Extract the (x, y) coordinate from the center of the cell holding the provided text.  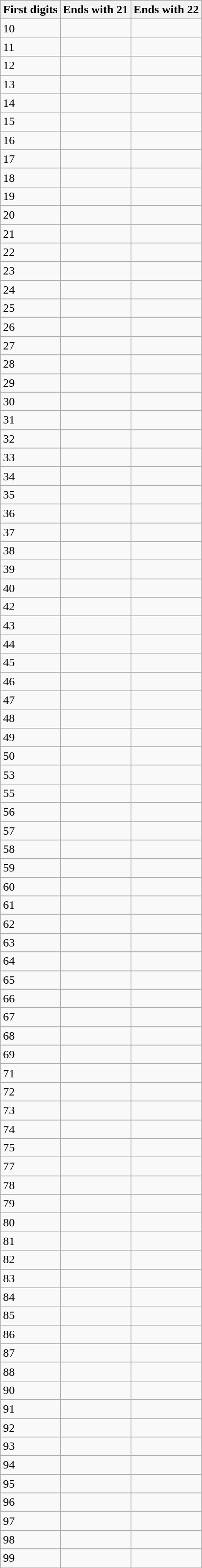
11 (30, 47)
31 (30, 420)
30 (30, 401)
29 (30, 383)
55 (30, 793)
15 (30, 122)
28 (30, 364)
18 (30, 177)
45 (30, 663)
23 (30, 271)
72 (30, 1092)
63 (30, 943)
37 (30, 532)
32 (30, 439)
48 (30, 719)
Ends with 21 (95, 10)
38 (30, 551)
97 (30, 1521)
First digits (30, 10)
81 (30, 1241)
25 (30, 308)
71 (30, 1073)
99 (30, 1558)
27 (30, 346)
34 (30, 476)
98 (30, 1540)
91 (30, 1409)
69 (30, 1054)
44 (30, 644)
24 (30, 290)
46 (30, 681)
58 (30, 849)
33 (30, 457)
39 (30, 570)
60 (30, 887)
75 (30, 1148)
67 (30, 1017)
79 (30, 1204)
17 (30, 159)
42 (30, 607)
80 (30, 1222)
62 (30, 924)
35 (30, 495)
13 (30, 84)
87 (30, 1353)
68 (30, 1036)
92 (30, 1428)
77 (30, 1167)
10 (30, 28)
95 (30, 1484)
73 (30, 1110)
84 (30, 1297)
96 (30, 1502)
56 (30, 812)
22 (30, 252)
90 (30, 1390)
94 (30, 1465)
43 (30, 625)
66 (30, 998)
14 (30, 103)
50 (30, 756)
59 (30, 868)
74 (30, 1129)
12 (30, 66)
78 (30, 1185)
85 (30, 1316)
36 (30, 513)
21 (30, 234)
57 (30, 831)
49 (30, 737)
64 (30, 961)
53 (30, 774)
82 (30, 1260)
20 (30, 215)
61 (30, 905)
65 (30, 980)
86 (30, 1334)
93 (30, 1446)
26 (30, 327)
Ends with 22 (166, 10)
88 (30, 1371)
83 (30, 1278)
40 (30, 588)
16 (30, 140)
47 (30, 700)
19 (30, 196)
